Determine the (X, Y) coordinate at the center of the cell enclosing the given text.  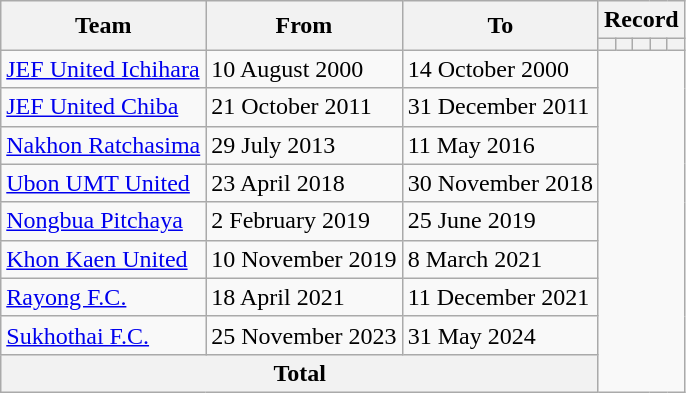
23 April 2018 (304, 183)
JEF United Chiba (104, 107)
10 November 2019 (304, 259)
Record (641, 20)
Rayong F.C. (104, 297)
Total (300, 373)
Sukhothai F.C. (104, 335)
To (500, 26)
21 October 2011 (304, 107)
11 December 2021 (500, 297)
Team (104, 26)
Nongbua Pitchaya (104, 221)
29 July 2013 (304, 145)
Ubon UMT United (104, 183)
18 April 2021 (304, 297)
30 November 2018 (500, 183)
8 March 2021 (500, 259)
11 May 2016 (500, 145)
Nakhon Ratchasima (104, 145)
Khon Kaen United (104, 259)
10 August 2000 (304, 69)
JEF United Ichihara (104, 69)
From (304, 26)
2 February 2019 (304, 221)
25 June 2019 (500, 221)
25 November 2023 (304, 335)
31 May 2024 (500, 335)
14 October 2000 (500, 69)
31 December 2011 (500, 107)
